From the cell containing the given text, extract its center point as [x, y] coordinate. 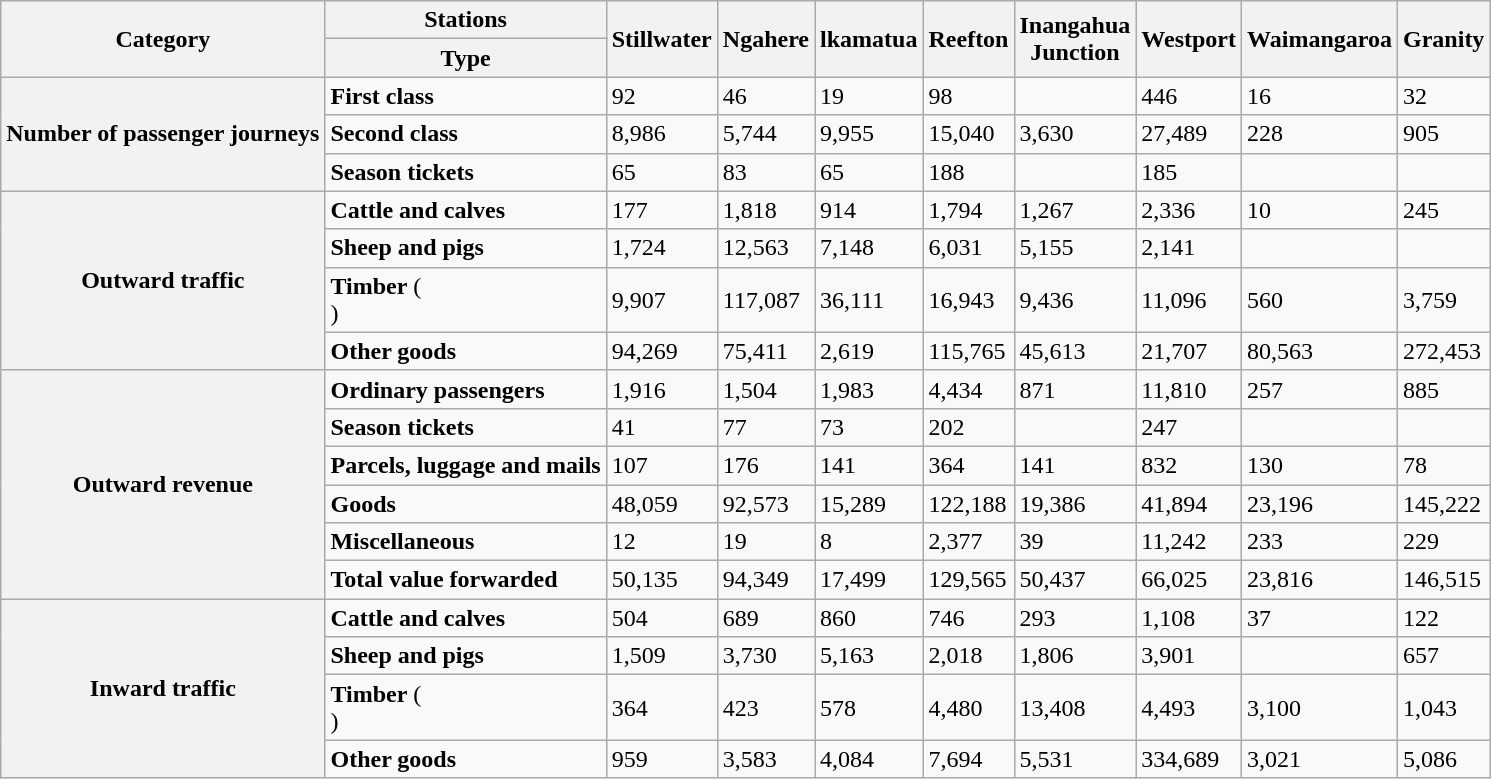
Reefton [968, 39]
1,794 [968, 210]
9,955 [869, 134]
746 [968, 618]
48,059 [662, 503]
8,986 [662, 134]
334,689 [1189, 759]
1,818 [766, 210]
Second class [466, 134]
689 [766, 618]
16,943 [968, 300]
23,196 [1320, 503]
Ngahere [766, 39]
13,408 [1075, 708]
77 [766, 427]
257 [1320, 389]
1,108 [1189, 618]
12,563 [766, 248]
Inward traffic [163, 688]
78 [1444, 465]
871 [1075, 389]
94,269 [662, 351]
2,619 [869, 351]
245 [1444, 210]
Outward traffic [163, 280]
657 [1444, 656]
146,515 [1444, 580]
92,573 [766, 503]
578 [869, 708]
5,163 [869, 656]
176 [766, 465]
885 [1444, 389]
46 [766, 96]
98 [968, 96]
3,759 [1444, 300]
16 [1320, 96]
23,816 [1320, 580]
177 [662, 210]
2,336 [1189, 210]
37 [1320, 618]
1,509 [662, 656]
11,242 [1189, 542]
228 [1320, 134]
914 [869, 210]
115,765 [968, 351]
Ordinary passengers [466, 389]
2,018 [968, 656]
3,100 [1320, 708]
247 [1189, 427]
83 [766, 172]
1,983 [869, 389]
188 [968, 172]
3,730 [766, 656]
7,694 [968, 759]
6,031 [968, 248]
272,453 [1444, 351]
5,086 [1444, 759]
1,504 [766, 389]
229 [1444, 542]
Category [163, 39]
80,563 [1320, 351]
73 [869, 427]
560 [1320, 300]
39 [1075, 542]
75,411 [766, 351]
12 [662, 542]
21,707 [1189, 351]
1,806 [1075, 656]
8 [869, 542]
2,377 [968, 542]
905 [1444, 134]
446 [1189, 96]
7,148 [869, 248]
145,222 [1444, 503]
Westport [1189, 39]
50,135 [662, 580]
1,916 [662, 389]
2,141 [1189, 248]
36,111 [869, 300]
15,040 [968, 134]
4,493 [1189, 708]
Parcels, luggage and mails [466, 465]
4,480 [968, 708]
11,096 [1189, 300]
3,630 [1075, 134]
117,087 [766, 300]
Total value forwarded [466, 580]
Type [466, 58]
Granity [1444, 39]
Stations [466, 20]
19,386 [1075, 503]
Stillwater [662, 39]
First class [466, 96]
94,349 [766, 580]
122,188 [968, 503]
959 [662, 759]
3,901 [1189, 656]
1,043 [1444, 708]
50,437 [1075, 580]
5,531 [1075, 759]
17,499 [869, 580]
15,289 [869, 503]
Outward revenue [163, 484]
5,744 [766, 134]
InangahuaJunction [1075, 39]
233 [1320, 542]
202 [968, 427]
27,489 [1189, 134]
504 [662, 618]
3,583 [766, 759]
293 [1075, 618]
Waimangaroa [1320, 39]
9,436 [1075, 300]
5,155 [1075, 248]
4,084 [869, 759]
41 [662, 427]
92 [662, 96]
1,267 [1075, 210]
3,021 [1320, 759]
11,810 [1189, 389]
130 [1320, 465]
Miscellaneous [466, 542]
129,565 [968, 580]
10 [1320, 210]
Number of passenger journeys [163, 134]
107 [662, 465]
1,724 [662, 248]
122 [1444, 618]
185 [1189, 172]
860 [869, 618]
66,025 [1189, 580]
lkamatua [869, 39]
423 [766, 708]
Goods [466, 503]
9,907 [662, 300]
32 [1444, 96]
45,613 [1075, 351]
832 [1189, 465]
41,894 [1189, 503]
4,434 [968, 389]
